Detect which cell encompasses the target text, then output its (X, Y) center coordinate. 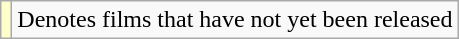
Denotes films that have not yet been released (235, 20)
